Pinpoint the cell where the given text exists, returning its [x, y] midpoint coordinate. 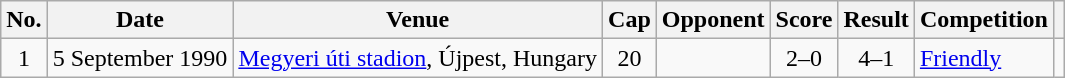
Venue [418, 20]
5 September 1990 [140, 58]
Opponent [713, 20]
Result [876, 20]
Score [804, 20]
Cap [630, 20]
Friendly [984, 58]
4–1 [876, 58]
Competition [984, 20]
20 [630, 58]
2–0 [804, 58]
Megyeri úti stadion, Újpest, Hungary [418, 58]
No. [24, 20]
Date [140, 20]
1 [24, 58]
